For the text-containing cell, return its midpoint in (x, y) coordinate format. 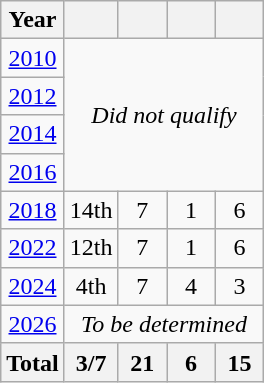
2012 (33, 96)
14th (91, 210)
2014 (33, 134)
Total (33, 362)
2010 (33, 58)
3/7 (91, 362)
3 (240, 286)
21 (142, 362)
2018 (33, 210)
Year (33, 20)
2024 (33, 286)
2026 (33, 324)
4 (192, 286)
Did not qualify (164, 115)
15 (240, 362)
2022 (33, 248)
4th (91, 286)
To be determined (164, 324)
12th (91, 248)
2016 (33, 172)
